Provide the [X, Y] coordinate of the cell's center where the given text is located.  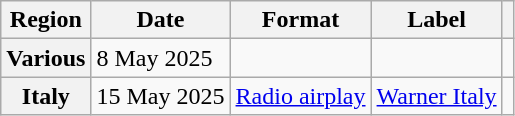
Date [160, 20]
Warner Italy [436, 96]
Various [46, 58]
8 May 2025 [160, 58]
Region [46, 20]
Label [436, 20]
Format [300, 20]
Radio airplay [300, 96]
Italy [46, 96]
15 May 2025 [160, 96]
